Pinpoint the cell where the given text exists, returning its (X, Y) midpoint coordinate. 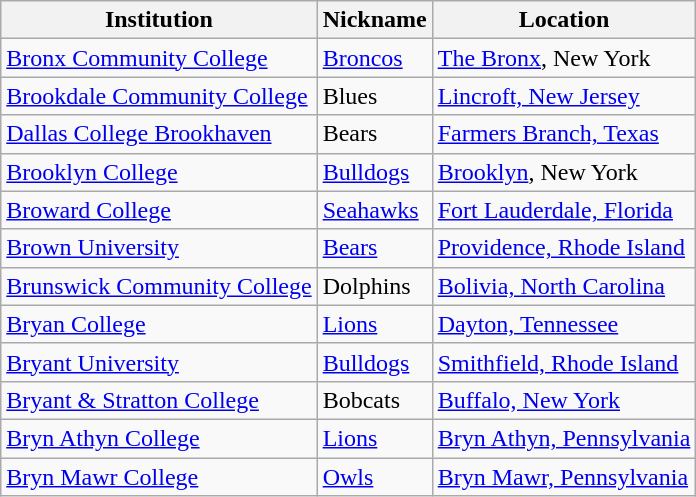
Nickname (374, 20)
Owls (374, 477)
Brooklyn, New York (564, 172)
Providence, Rhode Island (564, 248)
Seahawks (374, 210)
Bolivia, North Carolina (564, 286)
Dayton, Tennessee (564, 324)
Dolphins (374, 286)
Bryn Mawr College (159, 477)
Blues (374, 96)
Bryant University (159, 362)
Bronx Community College (159, 58)
Brookdale Community College (159, 96)
Bryant & Stratton College (159, 400)
Broncos (374, 58)
Bryn Athyn College (159, 438)
Dallas College Brookhaven (159, 134)
Smithfield, Rhode Island (564, 362)
Brooklyn College (159, 172)
Brown University (159, 248)
The Bronx, New York (564, 58)
Lincroft, New Jersey (564, 96)
Fort Lauderdale, Florida (564, 210)
Buffalo, New York (564, 400)
Brunswick Community College (159, 286)
Farmers Branch, Texas (564, 134)
Bobcats (374, 400)
Bryn Mawr, Pennsylvania (564, 477)
Bryan College (159, 324)
Location (564, 20)
Bryn Athyn, Pennsylvania (564, 438)
Broward College (159, 210)
Institution (159, 20)
